Determine the (x, y) coordinate at the center of the cell enclosing the given text.  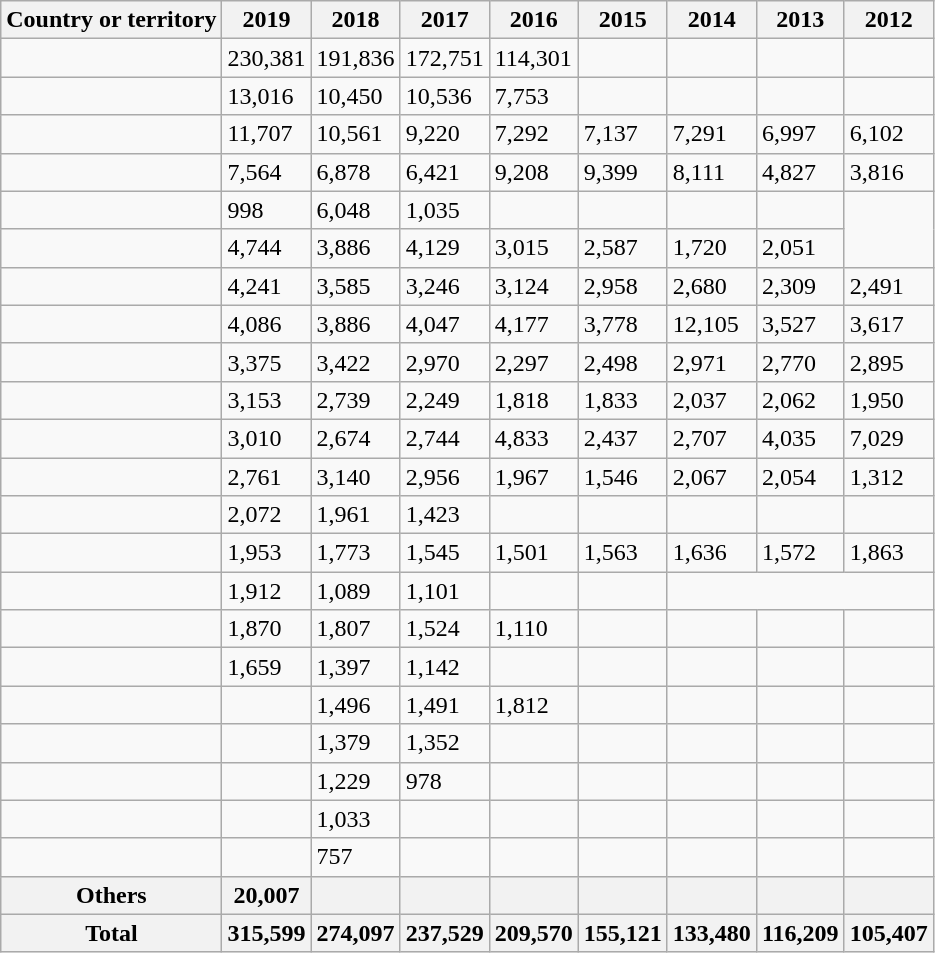
13,016 (266, 96)
2,587 (622, 248)
3,153 (266, 400)
1,563 (622, 553)
4,047 (444, 324)
3,527 (800, 324)
2016 (534, 20)
1,397 (356, 667)
1,863 (888, 553)
237,529 (444, 933)
1,423 (444, 515)
2,744 (444, 438)
1,720 (712, 248)
1,967 (534, 477)
4,241 (266, 286)
4,035 (800, 438)
172,751 (444, 58)
1,312 (888, 477)
2,067 (712, 477)
1,870 (266, 629)
1,496 (356, 705)
2,956 (444, 477)
1,033 (356, 819)
3,140 (356, 477)
6,878 (356, 172)
2,249 (444, 400)
2,674 (356, 438)
1,812 (534, 705)
12,105 (712, 324)
274,097 (356, 933)
2012 (888, 20)
1,636 (712, 553)
230,381 (266, 58)
20,007 (266, 895)
7,564 (266, 172)
1,912 (266, 591)
133,480 (712, 933)
2,051 (800, 248)
1,833 (622, 400)
1,818 (534, 400)
2,054 (800, 477)
2,072 (266, 515)
1,546 (622, 477)
4,827 (800, 172)
116,209 (800, 933)
2014 (712, 20)
6,421 (444, 172)
7,753 (534, 96)
7,137 (622, 134)
2,680 (712, 286)
209,570 (534, 933)
1,953 (266, 553)
315,599 (266, 933)
757 (356, 857)
1,773 (356, 553)
2,761 (266, 477)
10,561 (356, 134)
2019 (266, 20)
1,807 (356, 629)
1,352 (444, 743)
2,971 (712, 362)
4,177 (534, 324)
2,970 (444, 362)
2013 (800, 20)
2,707 (712, 438)
2,037 (712, 400)
3,816 (888, 172)
3,015 (534, 248)
114,301 (534, 58)
4,744 (266, 248)
4,833 (534, 438)
2017 (444, 20)
2,739 (356, 400)
3,375 (266, 362)
1,142 (444, 667)
2,958 (622, 286)
9,220 (444, 134)
4,086 (266, 324)
2018 (356, 20)
1,572 (800, 553)
Total (112, 933)
1,101 (444, 591)
6,997 (800, 134)
7,029 (888, 438)
191,836 (356, 58)
6,102 (888, 134)
2,491 (888, 286)
7,291 (712, 134)
1,501 (534, 553)
Others (112, 895)
8,111 (712, 172)
978 (444, 781)
2,297 (534, 362)
1,110 (534, 629)
1,089 (356, 591)
3,778 (622, 324)
998 (266, 210)
10,536 (444, 96)
3,617 (888, 324)
1,035 (444, 210)
1,491 (444, 705)
1,524 (444, 629)
2015 (622, 20)
2,770 (800, 362)
1,961 (356, 515)
1,379 (356, 743)
105,407 (888, 933)
9,208 (534, 172)
1,950 (888, 400)
2,437 (622, 438)
2,062 (800, 400)
155,121 (622, 933)
1,545 (444, 553)
11,707 (266, 134)
1,229 (356, 781)
3,246 (444, 286)
4,129 (444, 248)
3,124 (534, 286)
6,048 (356, 210)
2,309 (800, 286)
3,422 (356, 362)
10,450 (356, 96)
3,585 (356, 286)
Country or territory (112, 20)
2,498 (622, 362)
2,895 (888, 362)
9,399 (622, 172)
7,292 (534, 134)
3,010 (266, 438)
1,659 (266, 667)
